Locate the cell with the specified text and output its (X, Y) center coordinate. 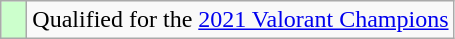
Qualified for the 2021 Valorant Champions (240, 20)
